Determine the (x, y) coordinate at the center of the cell enclosing the given text.  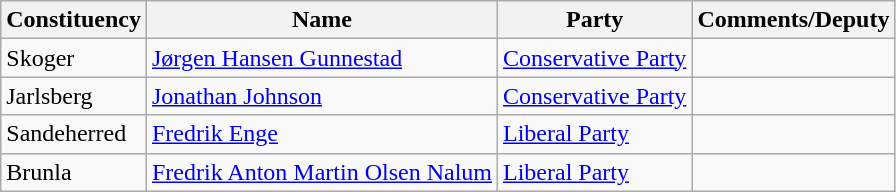
Name (322, 20)
Jørgen Hansen Gunnestad (322, 58)
Fredrik Enge (322, 134)
Constituency (74, 20)
Sandeherred (74, 134)
Jarlsberg (74, 96)
Skoger (74, 58)
Comments/Deputy (794, 20)
Fredrik Anton Martin Olsen Nalum (322, 172)
Brunla (74, 172)
Jonathan Johnson (322, 96)
Party (595, 20)
